Find where the given text appears and provide that cell's center as (x, y) coordinate. 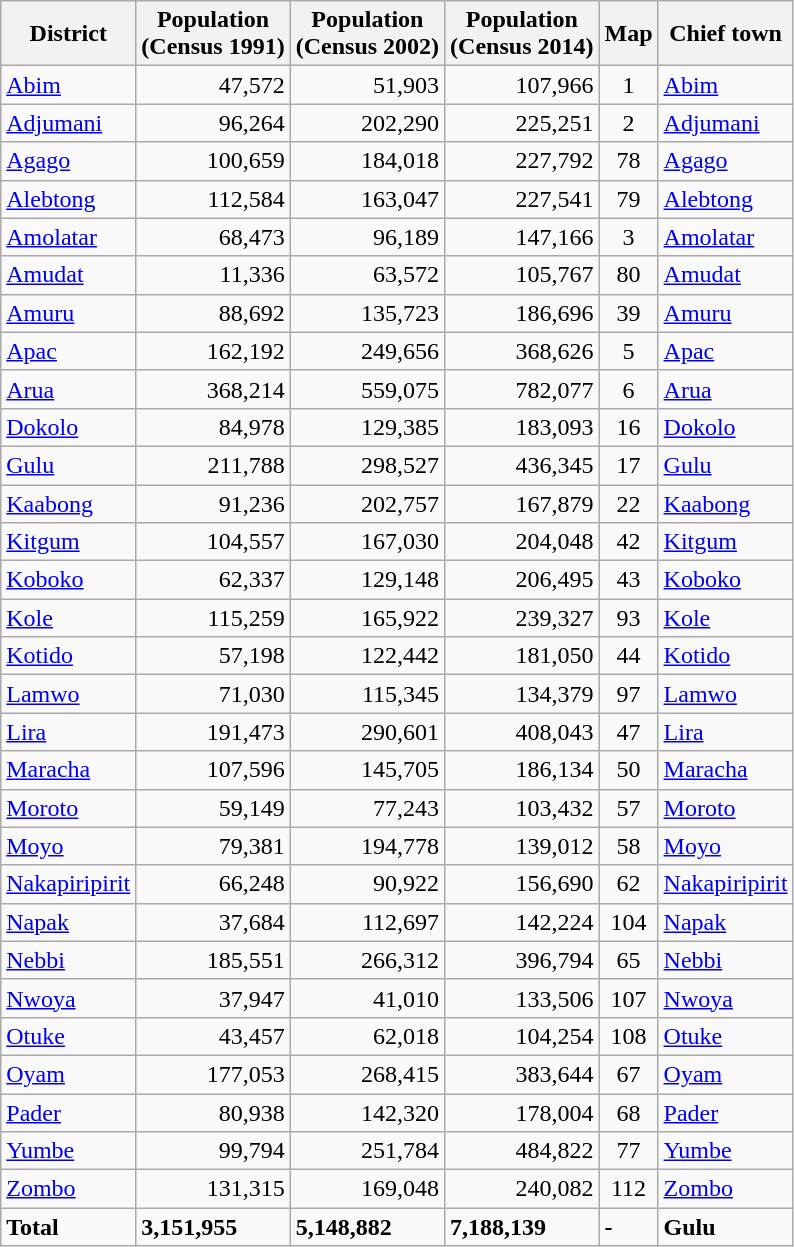
139,012 (522, 846)
39 (628, 313)
202,290 (367, 123)
3,151,955 (213, 1227)
107,596 (213, 770)
80 (628, 275)
167,030 (367, 542)
396,794 (522, 960)
239,327 (522, 618)
181,050 (522, 656)
99,794 (213, 1151)
268,415 (367, 1074)
6 (628, 389)
298,527 (367, 465)
62 (628, 884)
204,048 (522, 542)
Total (68, 1227)
Map (628, 34)
251,784 (367, 1151)
162,192 (213, 351)
77,243 (367, 808)
211,788 (213, 465)
383,644 (522, 1074)
165,922 (367, 618)
62,018 (367, 1036)
145,705 (367, 770)
484,822 (522, 1151)
129,148 (367, 580)
District (68, 34)
104,254 (522, 1036)
43 (628, 580)
167,879 (522, 503)
11,336 (213, 275)
1 (628, 85)
368,214 (213, 389)
78 (628, 161)
191,473 (213, 732)
77 (628, 1151)
177,053 (213, 1074)
96,264 (213, 123)
91,236 (213, 503)
436,345 (522, 465)
97 (628, 694)
59,149 (213, 808)
80,938 (213, 1113)
88,692 (213, 313)
5,148,882 (367, 1227)
368,626 (522, 351)
63,572 (367, 275)
266,312 (367, 960)
107 (628, 998)
122,442 (367, 656)
202,757 (367, 503)
163,047 (367, 199)
2 (628, 123)
129,385 (367, 427)
147,166 (522, 237)
107,966 (522, 85)
84,978 (213, 427)
47 (628, 732)
16 (628, 427)
66,248 (213, 884)
240,082 (522, 1189)
290,601 (367, 732)
96,189 (367, 237)
58 (628, 846)
108 (628, 1036)
249,656 (367, 351)
Chief town (726, 34)
183,093 (522, 427)
44 (628, 656)
41,010 (367, 998)
71,030 (213, 694)
37,684 (213, 922)
185,551 (213, 960)
112,697 (367, 922)
68 (628, 1113)
184,018 (367, 161)
134,379 (522, 694)
43,457 (213, 1036)
79 (628, 199)
22 (628, 503)
57,198 (213, 656)
206,495 (522, 580)
133,506 (522, 998)
186,696 (522, 313)
17 (628, 465)
408,043 (522, 732)
50 (628, 770)
112,584 (213, 199)
68,473 (213, 237)
156,690 (522, 884)
782,077 (522, 389)
115,259 (213, 618)
105,767 (522, 275)
90,922 (367, 884)
Population(Census 2014) (522, 34)
42 (628, 542)
115,345 (367, 694)
5 (628, 351)
178,004 (522, 1113)
Population(Census 2002) (367, 34)
142,320 (367, 1113)
62,337 (213, 580)
51,903 (367, 85)
100,659 (213, 161)
227,792 (522, 161)
3 (628, 237)
194,778 (367, 846)
Population(Census 1991) (213, 34)
103,432 (522, 808)
79,381 (213, 846)
142,224 (522, 922)
131,315 (213, 1189)
135,723 (367, 313)
112 (628, 1189)
67 (628, 1074)
65 (628, 960)
559,075 (367, 389)
93 (628, 618)
- (628, 1227)
227,541 (522, 199)
7,188,139 (522, 1227)
186,134 (522, 770)
37,947 (213, 998)
57 (628, 808)
225,251 (522, 123)
104,557 (213, 542)
169,048 (367, 1189)
47,572 (213, 85)
104 (628, 922)
